Detect which cell encompasses the target text, then output its [x, y] center coordinate. 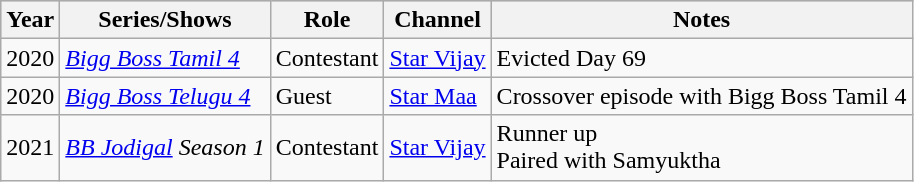
Runner up Paired with Samyuktha [702, 148]
2021 [30, 148]
Bigg Boss Telugu 4 [165, 96]
Guest [327, 96]
Star Maa [438, 96]
Series/Shows [165, 20]
Notes [702, 20]
Crossover episode with Bigg Boss Tamil 4 [702, 96]
Evicted Day 69 [702, 58]
Channel [438, 20]
BB Jodigal Season 1 [165, 148]
Bigg Boss Tamil 4 [165, 58]
Role [327, 20]
Year [30, 20]
